Find where the given text appears and provide that cell's center as [x, y] coordinate. 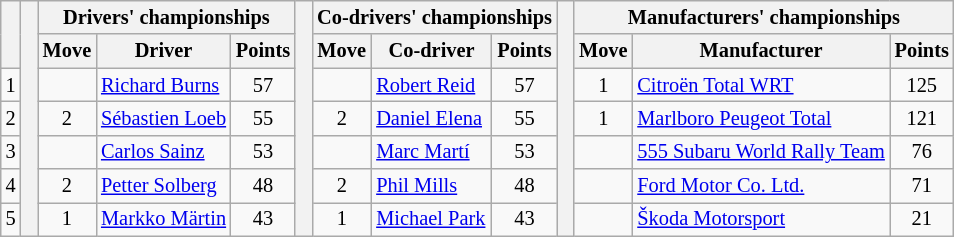
Co-driver [432, 51]
3 [11, 152]
21 [922, 219]
Daniel Elena [432, 118]
Phil Mills [432, 186]
76 [922, 152]
5 [11, 219]
4 [11, 186]
Robert Reid [432, 85]
Ford Motor Co. Ltd. [760, 186]
71 [922, 186]
555 Subaru World Rally Team [760, 152]
Drivers' championships [166, 17]
Citroën Total WRT [760, 85]
Manufacturers' championships [764, 17]
Marlboro Peugeot Total [760, 118]
Manufacturer [760, 51]
Petter Solberg [164, 186]
Driver [164, 51]
Michael Park [432, 219]
Carlos Sainz [164, 152]
Škoda Motorsport [760, 219]
Co-drivers' championships [434, 17]
125 [922, 85]
Markko Märtin [164, 219]
Sébastien Loeb [164, 118]
Richard Burns [164, 85]
Marc Martí [432, 152]
121 [922, 118]
